Output the (x, y) coordinate of the center of the cell containing the given text.  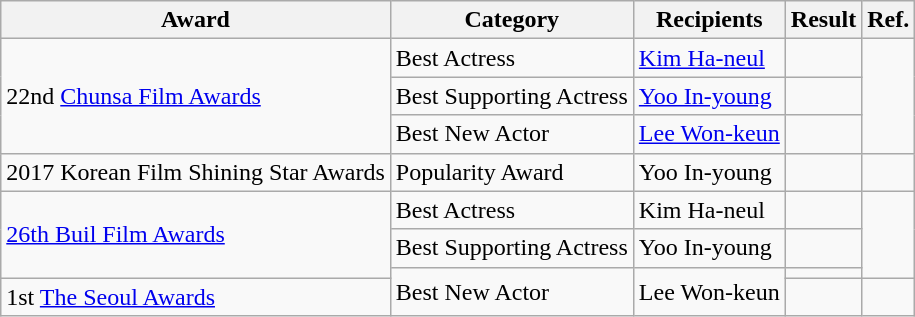
Popularity Award (512, 172)
2017 Korean Film Shining Star Awards (196, 172)
1st The Seoul Awards (196, 297)
Award (196, 20)
Ref. (888, 20)
Recipients (709, 20)
26th Buil Film Awards (196, 234)
Result (823, 20)
22nd Chunsa Film Awards (196, 96)
Category (512, 20)
